Find where the given text appears and provide that cell's center as (X, Y) coordinate. 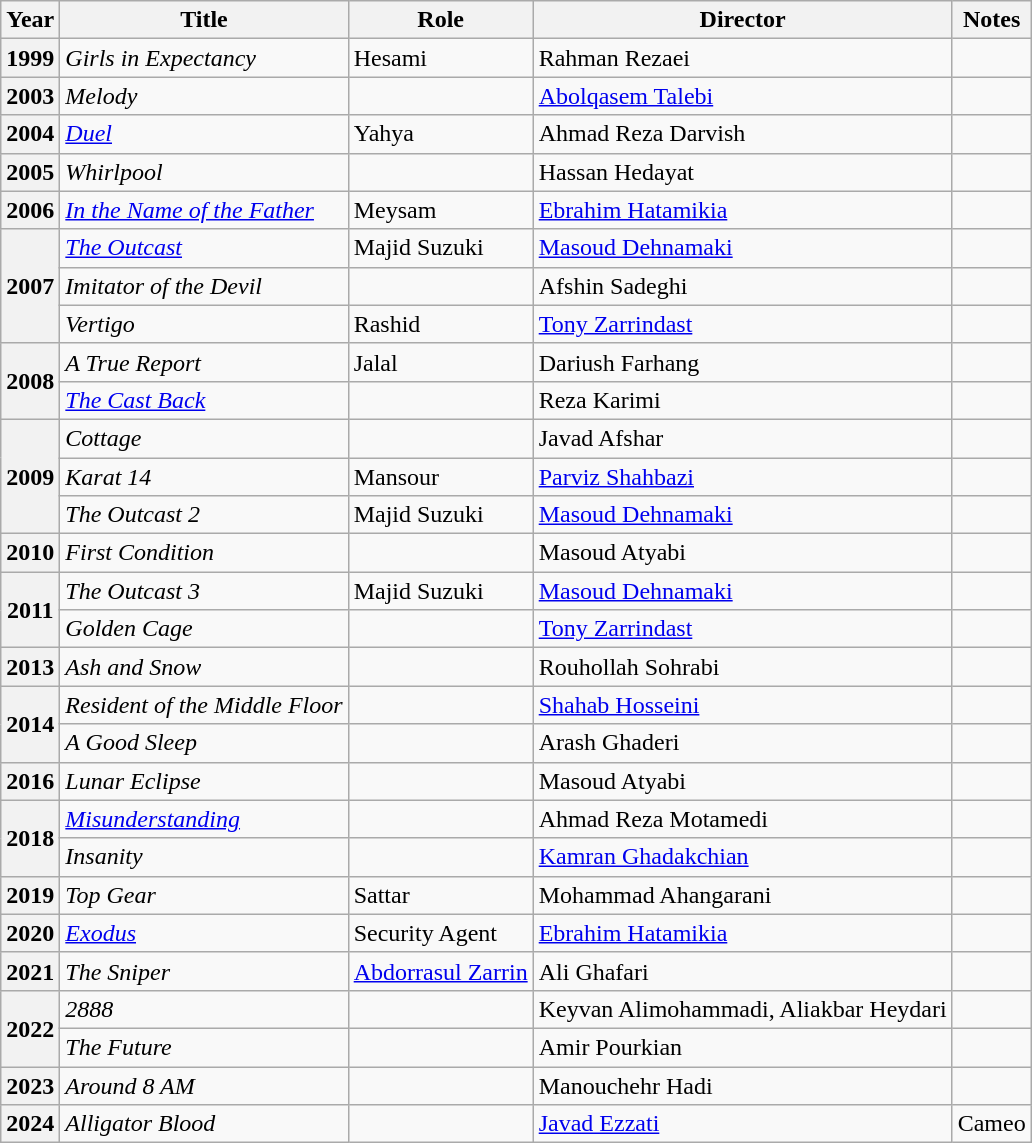
Arash Ghaderi (742, 743)
Jalal (440, 362)
2004 (30, 134)
2014 (30, 724)
2009 (30, 476)
2013 (30, 667)
The Outcast (204, 248)
The Outcast 2 (204, 515)
In the Name of the Father (204, 210)
2003 (30, 96)
Cameo (992, 1124)
Mansour (440, 477)
Girls in Expectancy (204, 58)
Imitator of the Devil (204, 286)
Role (440, 20)
Insanity (204, 857)
Misunderstanding (204, 819)
Ahmad Reza Darvish (742, 134)
Duel (204, 134)
2006 (30, 210)
Javad Ezzati (742, 1124)
2019 (30, 895)
Alligator Blood (204, 1124)
Kamran Ghadakchian (742, 857)
Keyvan Alimohammadi, Aliakbar Heydari (742, 1009)
A Good Sleep (204, 743)
2020 (30, 933)
Golden Cage (204, 629)
Afshin Sadeghi (742, 286)
2024 (30, 1124)
The Cast Back (204, 400)
Ash and Snow (204, 667)
Reza Karimi (742, 400)
The Sniper (204, 971)
Amir Pourkian (742, 1047)
Director (742, 20)
A True Report (204, 362)
Abdorrasul Zarrin (440, 971)
Year (30, 20)
Title (204, 20)
2023 (30, 1085)
Manouchehr Hadi (742, 1085)
2008 (30, 381)
Melody (204, 96)
Rahman Rezaei (742, 58)
2022 (30, 1028)
Around 8 AM (204, 1085)
Cottage (204, 438)
1999 (30, 58)
Yahya (440, 134)
Resident of the Middle Floor (204, 705)
2010 (30, 553)
2011 (30, 610)
Rashid (440, 324)
First Condition (204, 553)
Meysam (440, 210)
Whirlpool (204, 172)
Hesami (440, 58)
Notes (992, 20)
Sattar (440, 895)
Hassan Hedayat (742, 172)
Dariush Farhang (742, 362)
2007 (30, 286)
Security Agent (440, 933)
Shahab Hosseini (742, 705)
Lunar Eclipse (204, 781)
2021 (30, 971)
Vertigo (204, 324)
Top Gear (204, 895)
2018 (30, 838)
Karat 14 (204, 477)
The Outcast 3 (204, 591)
Ali Ghafari (742, 971)
Mohammad Ahangarani (742, 895)
Exodus (204, 933)
Ahmad Reza Motamedi (742, 819)
2005 (30, 172)
Parviz Shahbazi (742, 477)
Abolqasem Talebi (742, 96)
2888 (204, 1009)
Rouhollah Sohrabi (742, 667)
2016 (30, 781)
Javad Afshar (742, 438)
The Future (204, 1047)
